Locate the cell with the specified text and output its (x, y) center coordinate. 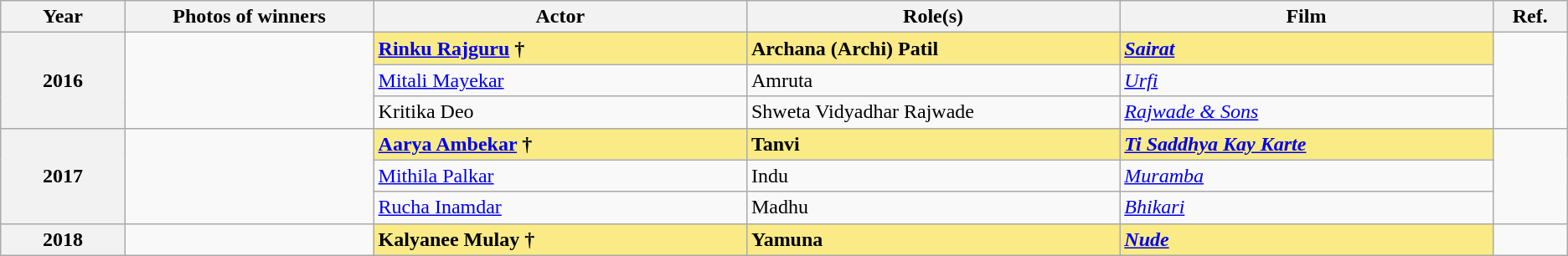
Mitali Mayekar (560, 80)
Madhu (933, 207)
Sairat (1307, 49)
Year (63, 17)
Yamuna (933, 239)
Actor (560, 17)
Ref. (1529, 17)
Aarya Ambekar † (560, 144)
Archana (Archi) Patil (933, 49)
Role(s) (933, 17)
Ti Saddhya Kay Karte (1307, 144)
Rinku Rajguru † (560, 49)
2017 (63, 176)
Kalyanee Mulay † (560, 239)
Urfi (1307, 80)
Muramba (1307, 176)
Amruta (933, 80)
Photos of winners (250, 17)
Mithila Palkar (560, 176)
Shweta Vidyadhar Rajwade (933, 112)
2016 (63, 80)
Bhikari (1307, 207)
Kritika Deo (560, 112)
Nude (1307, 239)
Rajwade & Sons (1307, 112)
2018 (63, 239)
Indu (933, 176)
Rucha Inamdar (560, 207)
Tanvi (933, 144)
Film (1307, 17)
